Locate the cell with the specified text and output its [X, Y] center coordinate. 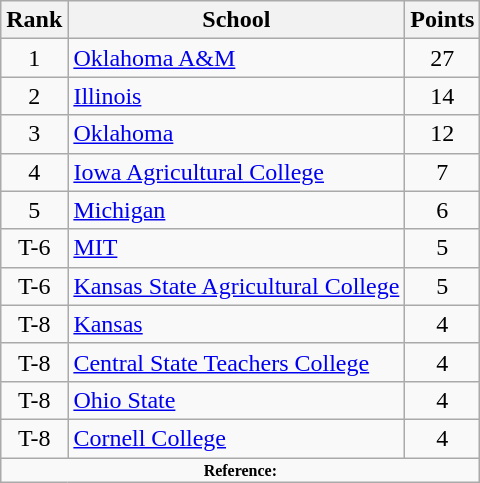
Oklahoma [236, 134]
Illinois [236, 96]
2 [34, 96]
12 [442, 134]
Points [442, 20]
Kansas [236, 324]
Ohio State [236, 400]
6 [442, 210]
27 [442, 58]
Rank [34, 20]
MIT [236, 248]
Kansas State Agricultural College [236, 286]
3 [34, 134]
Oklahoma A&M [236, 58]
Central State Teachers College [236, 362]
School [236, 20]
Michigan [236, 210]
Iowa Agricultural College [236, 172]
Reference: [240, 470]
Cornell College [236, 438]
7 [442, 172]
14 [442, 96]
1 [34, 58]
